Find where the given text appears and provide that cell's center as (X, Y) coordinate. 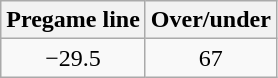
Over/under (210, 20)
Pregame line (74, 20)
−29.5 (74, 58)
67 (210, 58)
